Extract the [X, Y] coordinate from the center of the cell holding the provided text.  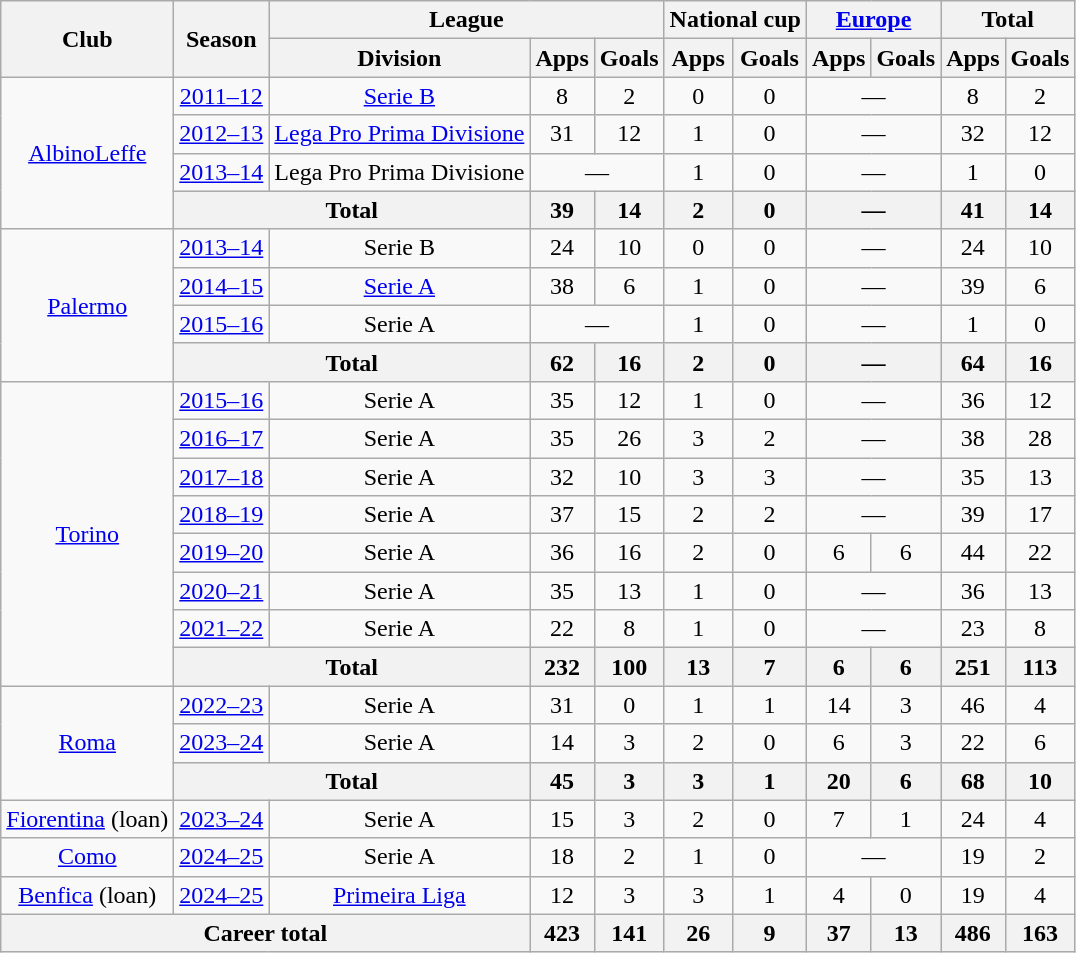
Club [88, 39]
Europe [873, 20]
League [466, 20]
62 [562, 362]
20 [838, 781]
2017–18 [222, 477]
9 [769, 933]
Benfica (loan) [88, 895]
23 [973, 629]
Division [400, 58]
41 [973, 210]
100 [629, 667]
113 [1040, 667]
232 [562, 667]
Fiorentina (loan) [88, 819]
Palermo [88, 305]
45 [562, 781]
46 [973, 705]
486 [973, 933]
Career total [266, 933]
National cup [735, 20]
2014–15 [222, 286]
Primeira Liga [400, 895]
28 [1040, 438]
44 [973, 553]
163 [1040, 933]
2021–22 [222, 629]
AlbinoLeffe [88, 153]
2020–21 [222, 591]
Como [88, 857]
2011–12 [222, 96]
2019–20 [222, 553]
18 [562, 857]
64 [973, 362]
Torino [88, 533]
2018–19 [222, 515]
251 [973, 667]
423 [562, 933]
Season [222, 39]
2022–23 [222, 705]
Roma [88, 743]
2016–17 [222, 438]
17 [1040, 515]
2012–13 [222, 134]
68 [973, 781]
141 [629, 933]
